Return the [X, Y] coordinate for the center point of the cell that contains the specified text.  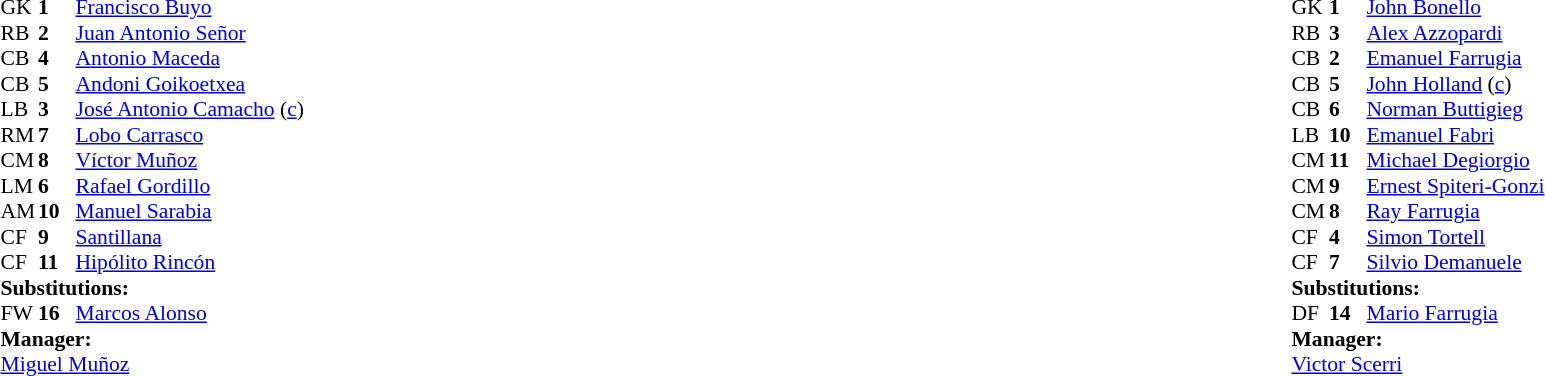
Rafael Gordillo [190, 186]
José Antonio Camacho (c) [190, 109]
Ray Farrugia [1455, 211]
AM [19, 211]
Andoni Goikoetxea [190, 84]
DF [1310, 313]
Juan Antonio Señor [190, 33]
Alex Azzopardi [1455, 33]
14 [1348, 313]
Lobo Carrasco [190, 135]
John Holland (c) [1455, 84]
Michael Degiorgio [1455, 161]
LM [19, 186]
Manuel Sarabia [190, 211]
Emanuel Fabri [1455, 135]
Mario Farrugia [1455, 313]
Emanuel Farrugia [1455, 59]
Víctor Muñoz [190, 161]
Norman Buttigieg [1455, 109]
Hipólito Rincón [190, 263]
RM [19, 135]
16 [57, 313]
Antonio Maceda [190, 59]
FW [19, 313]
Silvio Demanuele [1455, 263]
Marcos Alonso [190, 313]
Ernest Spiteri-Gonzi [1455, 186]
Santillana [190, 237]
Simon Tortell [1455, 237]
